Provide the (X, Y) coordinate of the cell's center where the given text is located.  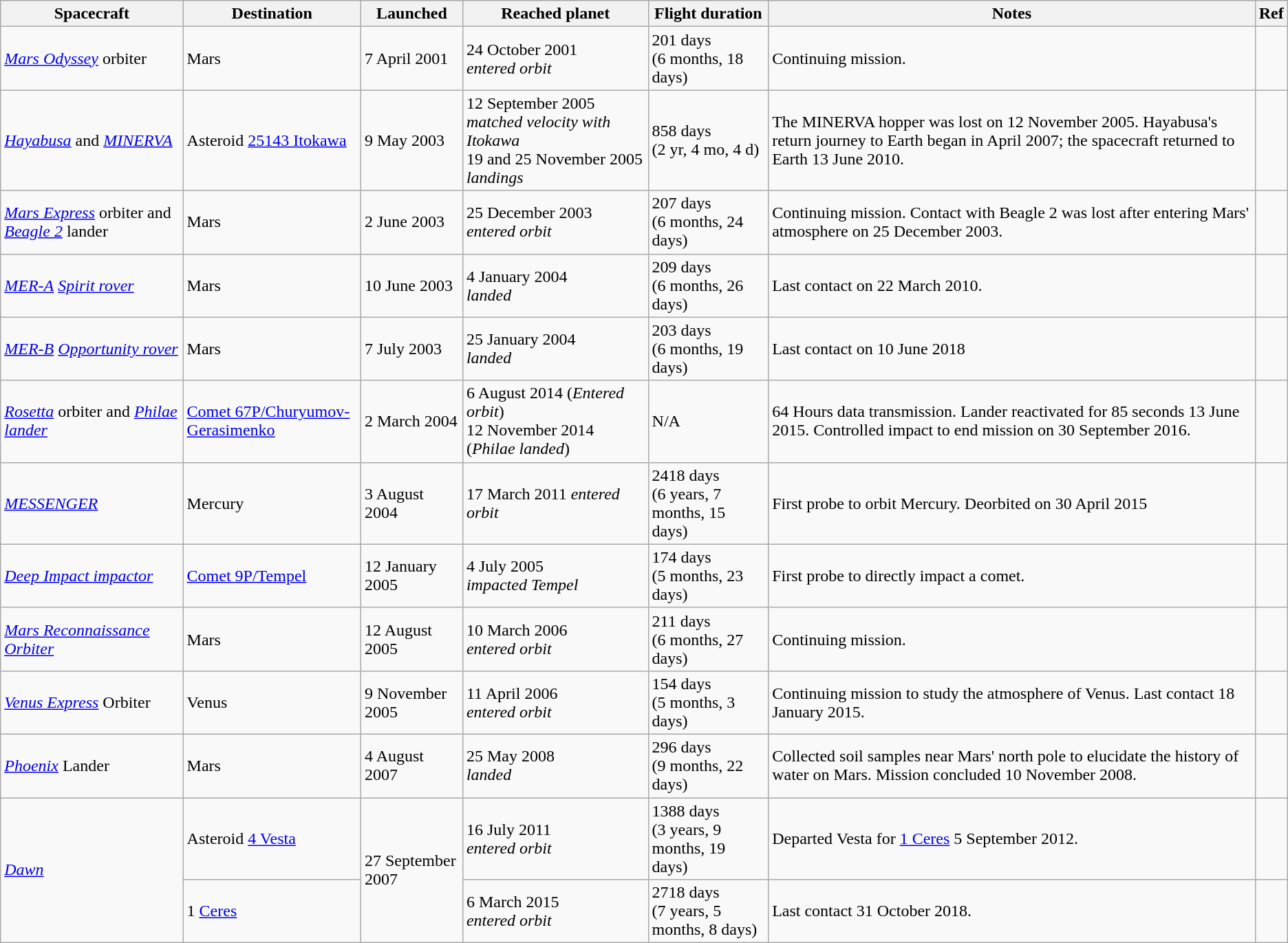
6 March 2015entered orbit (555, 911)
Launched (411, 14)
296 days(9 months, 22 days) (709, 766)
9 November 2005 (411, 702)
Notes (1012, 14)
154 days(5 months, 3 days) (709, 702)
1 Ceres (272, 911)
Collected soil samples near Mars' north pole to elucidate the history of water on Mars. Mission concluded 10 November 2008. (1012, 766)
209 days(6 months, 26 days) (709, 285)
4 January 2004landed (555, 285)
1388 days(3 years, 9 months, 19 days) (709, 839)
Destination (272, 14)
Asteroid 25143 Itokawa (272, 140)
First probe to orbit Mercury. Deorbited on 30 April 2015 (1012, 503)
Spacecraft (92, 14)
12 January 2005 (411, 576)
6 August 2014 (Entered orbit) 12 November 2014 (Philae landed) (555, 421)
3 August 2004 (411, 503)
First probe to directly impact a comet. (1012, 576)
Deep Impact impactor (92, 576)
201 days(6 months, 18 days) (709, 58)
Flight duration (709, 14)
2418 days(6 years, 7 months, 15 days) (709, 503)
Phoenix Lander (92, 766)
Ref (1271, 14)
Last contact on 10 June 2018 (1012, 349)
Reached planet (555, 14)
11 April 2006entered orbit (555, 702)
Last contact on 22 March 2010. (1012, 285)
Mars Express orbiter and Beagle 2 lander (92, 222)
24 October 2001entered orbit (555, 58)
Comet 67P/Churyumov-Gerasimenko (272, 421)
Continuing mission to study the atmosphere of Venus. Last contact 18 January 2015. (1012, 702)
Mercury (272, 503)
9 May 2003 (411, 140)
N/A (709, 421)
25 January 2004landed (555, 349)
27 September 2007 (411, 871)
174 days(5 months, 23 days) (709, 576)
207 days(6 months, 24 days) (709, 222)
2 March 2004 (411, 421)
12 September 2005 matched velocity with Itokawa19 and 25 November 2005 landings (555, 140)
Mars Odyssey orbiter (92, 58)
858 days(2 yr, 4 mo, 4 d) (709, 140)
Asteroid 4 Vesta (272, 839)
7 July 2003 (411, 349)
Venus (272, 702)
MESSENGER (92, 503)
4 August 2007 (411, 766)
4 July 2005impacted Tempel (555, 576)
MER-B Opportunity rover (92, 349)
MER-A Spirit rover (92, 285)
Mars Reconnaissance Orbiter (92, 639)
10 March 2006entered orbit (555, 639)
2 June 2003 (411, 222)
Continuing mission. Contact with Beagle 2 was lost after entering Mars' atmosphere on 25 December 2003. (1012, 222)
7 April 2001 (411, 58)
16 July 2011entered orbit (555, 839)
12 August 2005 (411, 639)
203 days(6 months, 19 days) (709, 349)
Last contact 31 October 2018. (1012, 911)
Dawn (92, 871)
Hayabusa and MINERVA (92, 140)
211 days(6 months, 27 days) (709, 639)
Rosetta orbiter and Philae lander (92, 421)
Comet 9P/Tempel (272, 576)
64 Hours data transmission. Lander reactivated for 85 seconds 13 June 2015. Controlled impact to end mission on 30 September 2016. (1012, 421)
2718 days(7 years, 5 months, 8 days) (709, 911)
17 March 2011 entered orbit (555, 503)
25 May 2008landed (555, 766)
Venus Express Orbiter (92, 702)
25 December 2003entered orbit (555, 222)
Departed Vesta for 1 Ceres 5 September 2012. (1012, 839)
10 June 2003 (411, 285)
